Pinpoint the cell where the given text exists, returning its [X, Y] midpoint coordinate. 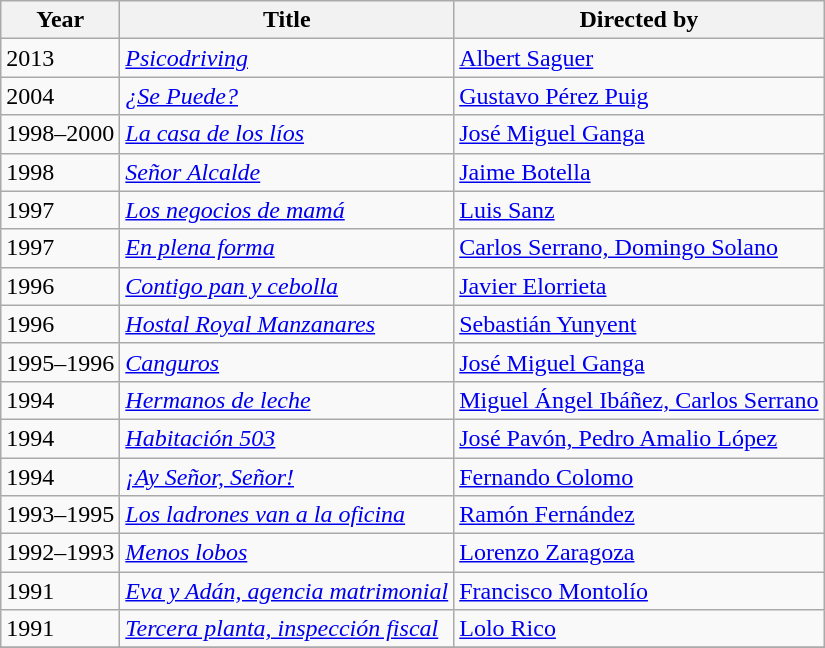
Title [287, 20]
Lolo Rico [639, 629]
¡Ay Señor, Señor! [287, 477]
Los negocios de mamá [287, 210]
Habitación 503 [287, 438]
La casa de los líos [287, 134]
Sebastián Yunyent [639, 324]
Directed by [639, 20]
Contigo pan y cebolla [287, 286]
Hostal Royal Manzanares [287, 324]
1993–1995 [60, 515]
1992–1993 [60, 553]
2013 [60, 58]
Albert Saguer [639, 58]
Ramón Fernández [639, 515]
Psicodriving [287, 58]
Eva y Adán, agencia matrimonial [287, 591]
Canguros [287, 362]
Tercera planta, inspección fiscal [287, 629]
Javier Elorrieta [639, 286]
Year [60, 20]
1998–2000 [60, 134]
1995–1996 [60, 362]
1998 [60, 172]
Lorenzo Zaragoza [639, 553]
Jaime Botella [639, 172]
Carlos Serrano, Domingo Solano [639, 248]
¿Se Puede? [287, 96]
2004 [60, 96]
Los ladrones van a la oficina [287, 515]
Hermanos de leche [287, 400]
Señor Alcalde [287, 172]
Luis Sanz [639, 210]
José Pavón, Pedro Amalio López [639, 438]
Menos lobos [287, 553]
Francisco Montolío [639, 591]
Miguel Ángel Ibáñez, Carlos Serrano [639, 400]
Gustavo Pérez Puig [639, 96]
En plena forma [287, 248]
Fernando Colomo [639, 477]
